Output the [X, Y] coordinate of the center of the cell containing the given text.  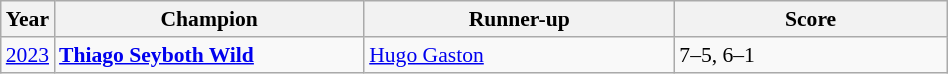
7–5, 6–1 [810, 55]
Year [28, 19]
Hugo Gaston [519, 55]
Runner-up [519, 19]
Champion [209, 19]
2023 [28, 55]
Thiago Seyboth Wild [209, 55]
Score [810, 19]
